From the cell containing the given text, extract its center point as (x, y) coordinate. 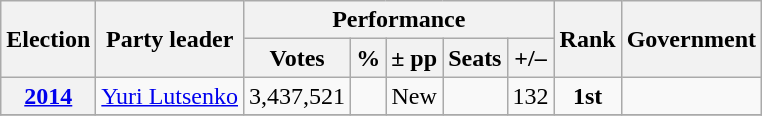
+/– (530, 58)
Performance (400, 20)
132 (530, 96)
% (368, 58)
New (414, 96)
Party leader (170, 39)
Election (48, 39)
Government (691, 39)
Rank (588, 39)
Seats (475, 58)
± pp (414, 58)
2014 (48, 96)
Votes (298, 58)
1st (588, 96)
Yuri Lutsenko (170, 96)
3,437,521 (298, 96)
